Output the (X, Y) coordinate of the center of the cell containing the given text.  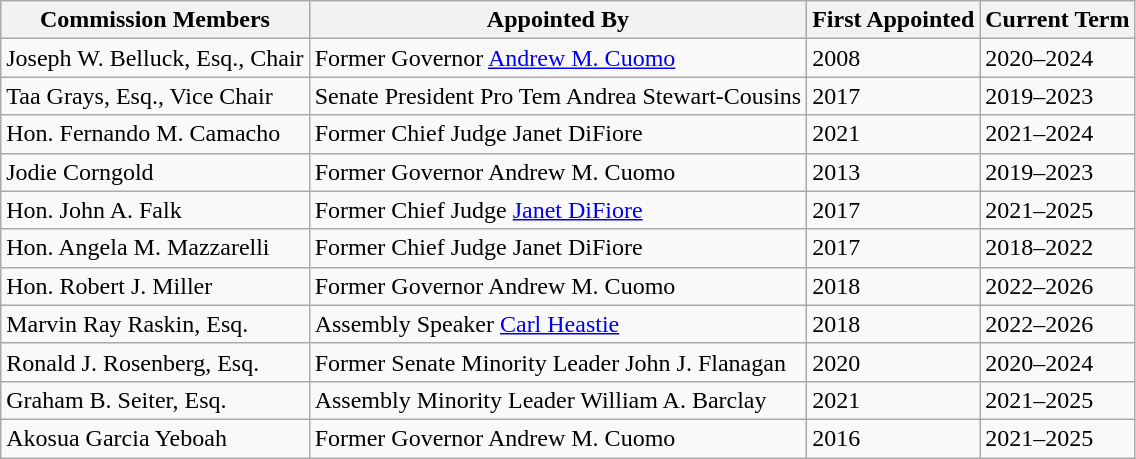
Commission Members (155, 20)
Former Senate Minority Leader John J. Flanagan (558, 362)
Hon. John A. Falk (155, 210)
Senate President Pro Tem Andrea Stewart-Cousins (558, 96)
2021–2024 (1058, 134)
Hon. Robert J. Miller (155, 286)
2013 (894, 172)
Hon. Angela M. Mazzarelli (155, 248)
2016 (894, 438)
Ronald J. Rosenberg, Esq. (155, 362)
2008 (894, 58)
Appointed By (558, 20)
First Appointed (894, 20)
2018–2022 (1058, 248)
Taa Grays, Esq., Vice Chair (155, 96)
2020 (894, 362)
Akosua Garcia Yeboah (155, 438)
Assembly Minority Leader William A. Barclay (558, 400)
Marvin Ray Raskin, Esq. (155, 324)
Joseph W. Belluck, Esq., Chair (155, 58)
Hon. Fernando M. Camacho (155, 134)
Graham B. Seiter, Esq. (155, 400)
Current Term (1058, 20)
Jodie Corngold (155, 172)
Assembly Speaker Carl Heastie (558, 324)
